Extract the [x, y] coordinate from the center of the cell holding the provided text.  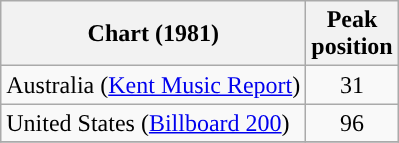
Peakposition [352, 34]
31 [352, 85]
96 [352, 123]
Chart (1981) [154, 34]
Australia (Kent Music Report) [154, 85]
United States (Billboard 200) [154, 123]
